Determine the [x, y] coordinate at the center of the cell enclosing the given text.  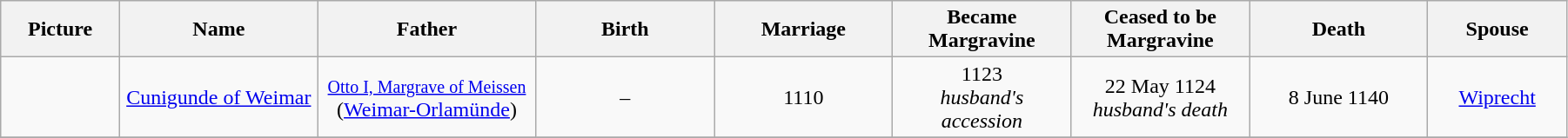
22 May 1124husband's death [1161, 97]
Ceased to be Margravine [1161, 30]
Name [218, 30]
Otto I, Margrave of Meissen(Weimar-Orlamünde) [426, 97]
1123husband's accession [982, 97]
Cunigunde of Weimar [218, 97]
Wiprecht [1498, 97]
8 June 1140 [1338, 97]
1110 [804, 97]
– [625, 97]
Birth [625, 30]
Father [426, 30]
Death [1338, 30]
Marriage [804, 30]
Became Margravine [982, 30]
Picture [61, 30]
Spouse [1498, 30]
